For the text-containing cell, return its midpoint in (x, y) coordinate format. 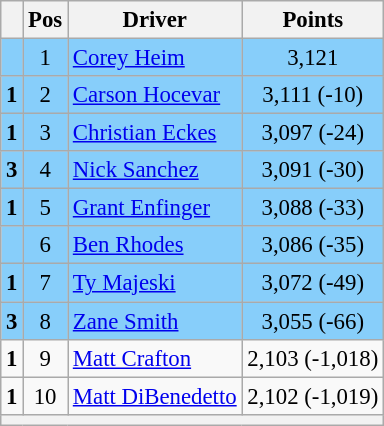
8 (46, 321)
3,088 (-33) (313, 208)
3,091 (-30) (313, 170)
2 (46, 95)
Corey Heim (155, 58)
5 (46, 208)
Ben Rhodes (155, 245)
Matt Crafton (155, 358)
2,102 (-1,019) (313, 396)
Ty Majeski (155, 283)
9 (46, 358)
Matt DiBenedetto (155, 396)
10 (46, 396)
Grant Enfinger (155, 208)
Nick Sanchez (155, 170)
Zane Smith (155, 321)
Carson Hocevar (155, 95)
6 (46, 245)
7 (46, 283)
Driver (155, 20)
3,072 (-49) (313, 283)
3,121 (313, 58)
4 (46, 170)
3,097 (-24) (313, 133)
3,055 (-66) (313, 321)
2,103 (-1,018) (313, 358)
Points (313, 20)
Christian Eckes (155, 133)
Pos (46, 20)
3,086 (-35) (313, 245)
3,111 (-10) (313, 95)
